Locate the cell with the specified text and output its (X, Y) center coordinate. 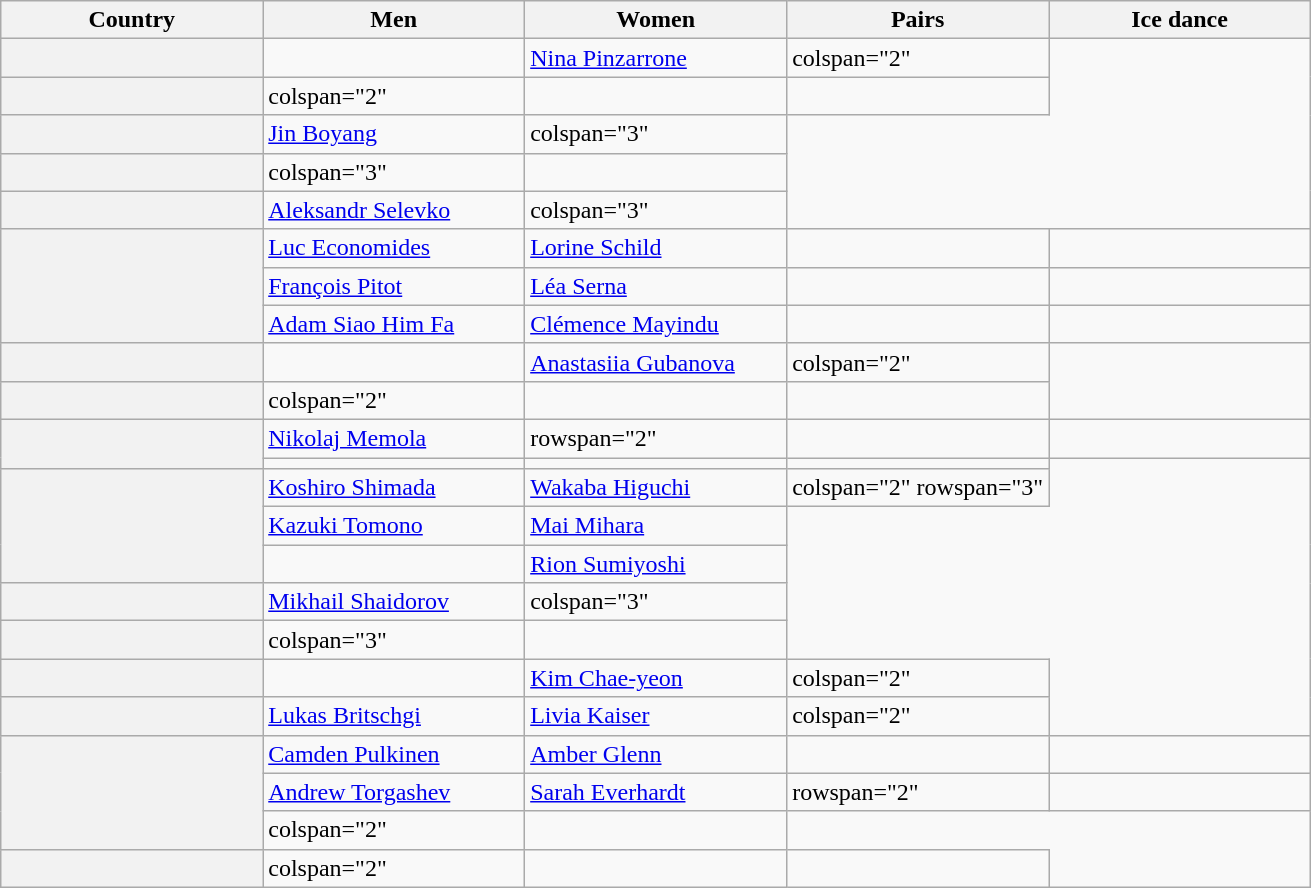
Lukas Britschgi (394, 716)
colspan="2" rowspan="3" (918, 488)
Adam Siao Him Fa (394, 324)
Women (656, 20)
Rion Sumiyoshi (656, 564)
Kazuki Tomono (394, 526)
Pairs (918, 20)
Nina Pinzarrone (656, 58)
Lorine Schild (656, 248)
Andrew Torgashev (394, 792)
Mai Mihara (656, 526)
Kim Chae-yeon (656, 678)
Ice dance (1180, 20)
Mikhail Shaidorov (394, 602)
Livia Kaiser (656, 716)
François Pitot (394, 286)
Camden Pulkinen (394, 754)
Nikolaj Memola (394, 438)
Clémence Mayindu (656, 324)
Jin Boyang (394, 134)
Léa Serna (656, 286)
Luc Economides (394, 248)
Sarah Everhardt (656, 792)
Amber Glenn (656, 754)
Men (394, 20)
Country (132, 20)
Anastasiia Gubanova (656, 362)
Koshiro Shimada (394, 488)
Aleksandr Selevko (394, 210)
Wakaba Higuchi (656, 488)
